Extract the (X, Y) coordinate from the center of the cell holding the provided text.  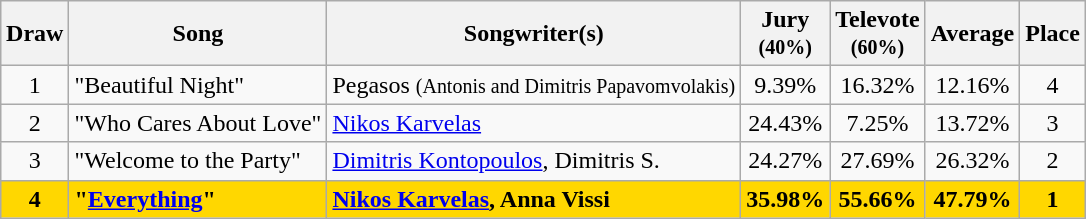
Dimitris Kontopoulos, Dimitris S. (534, 161)
"Everything" (198, 199)
Place (1053, 34)
"Who Cares About Love" (198, 123)
"Welcome to the Party" (198, 161)
Songwriter(s) (534, 34)
Jury(40%) (786, 34)
Song (198, 34)
9.39% (786, 85)
47.79% (972, 199)
35.98% (786, 199)
12.16% (972, 85)
27.69% (878, 161)
24.27% (786, 161)
Nikos Karvelas, Anna Vissi (534, 199)
55.66% (878, 199)
16.32% (878, 85)
Draw (35, 34)
13.72% (972, 123)
26.32% (972, 161)
"Beautiful Night" (198, 85)
Televote(60%) (878, 34)
24.43% (786, 123)
Pegasos (Antonis and Dimitris Papavomvolakis) (534, 85)
Nikos Karvelas (534, 123)
7.25% (878, 123)
Average (972, 34)
